Identify which cell holds the provided text, then report its [X, Y] central coordinate. 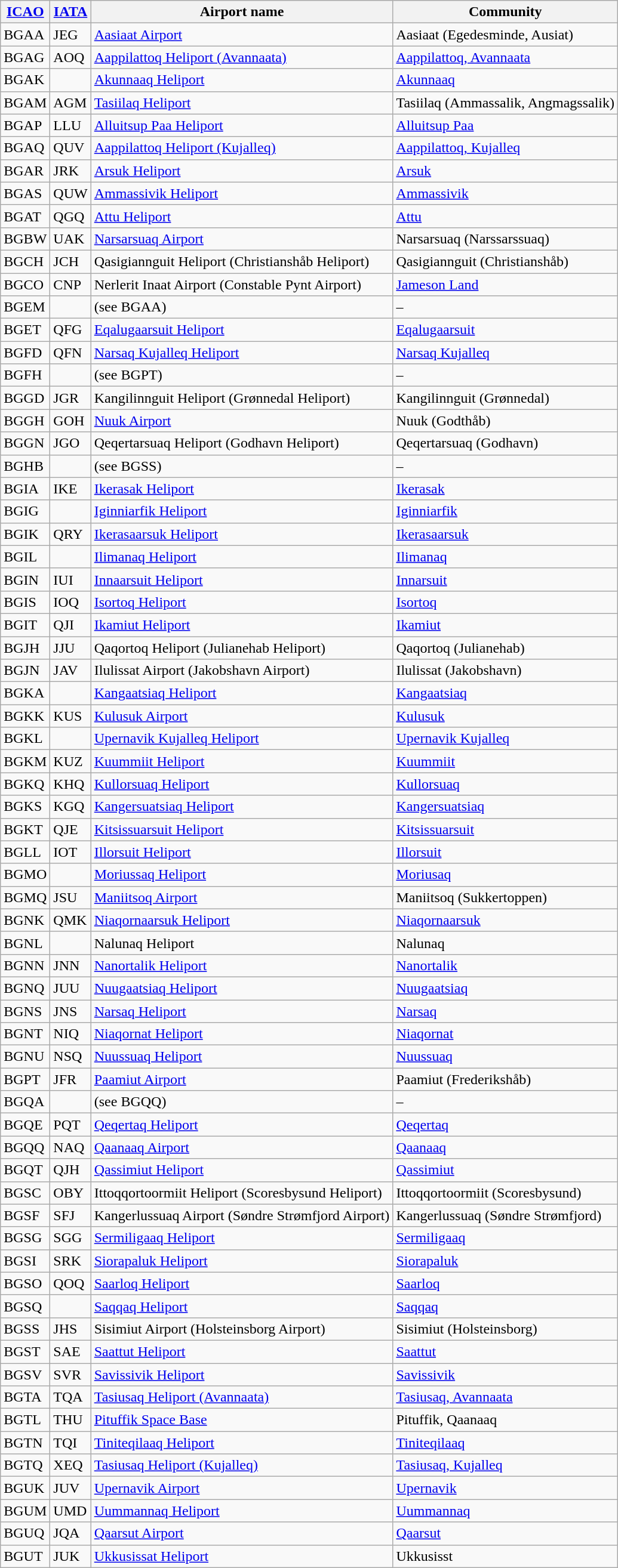
BGCO [25, 285]
Nuugaatsiaq [505, 988]
CNP [70, 285]
Nalunaq [505, 943]
BGEM [25, 307]
Siorapaluk Heliport [242, 1261]
BGIA [25, 489]
Saattut Heliport [242, 1351]
JRK [70, 171]
BGST [25, 1351]
Nuugaatsiaq Heliport [242, 988]
BGKK [25, 716]
BGET [25, 330]
BGCH [25, 261]
Kuummiit [505, 761]
Ilulissat Airport (Jakobshavn Airport) [242, 671]
Aappilattoq, Avannaata [505, 57]
ICAO [25, 12]
Kangaatsiaq [505, 693]
Akunnaaq Heliport [242, 80]
BGNT [25, 1034]
JFR [70, 1079]
Ilulissat (Jakobshavn) [505, 671]
BGIG [25, 511]
Nanortalik Heliport [242, 965]
JUU [70, 988]
Ukkusissat Heliport [242, 1556]
QUW [70, 193]
BGIS [25, 602]
BGJH [25, 647]
Qaanaaq [505, 1147]
IKE [70, 489]
Saqqaq Heliport [242, 1306]
Saattut [505, 1351]
LLU [70, 125]
Moriussaq Heliport [242, 875]
BGSQ [25, 1306]
Paamiut (Frederikshåb) [505, 1079]
JHS [70, 1329]
Savissivik Heliport [242, 1374]
IOT [70, 852]
BGQT [25, 1170]
Pituffik Space Base [242, 1420]
Kuummiit Heliport [242, 761]
Maniitsoq (Sukkertoppen) [505, 897]
BGKQ [25, 784]
BGGD [25, 398]
Ammassivik Heliport [242, 193]
Qeqertaq [505, 1125]
Qeqertarsuaq Heliport (Godhavn Heliport) [242, 443]
Isortoq [505, 602]
BGFH [25, 375]
Airport name [242, 12]
BGQE [25, 1125]
IOQ [70, 602]
Isortoq Heliport [242, 602]
BGUM [25, 1511]
Sermiligaaq [505, 1238]
BGSO [25, 1283]
Aappilattoq Heliport (Kujalleq) [242, 148]
Qeqertaq Heliport [242, 1125]
Nuuk (Godthåb) [505, 421]
XEQ [70, 1465]
BGSS [25, 1329]
Alluitsup Paa Heliport [242, 125]
Moriusaq [505, 875]
Nanortalik [505, 965]
QGQ [70, 216]
KUZ [70, 761]
Illorsuit [505, 852]
Qasigiannguit Heliport (Christianshåb Heliport) [242, 261]
BGUK [25, 1488]
BGAA [25, 35]
Upernavik Kujalleq [505, 739]
BGAK [25, 80]
Nuussuaq Heliport [242, 1057]
BGBW [25, 239]
Niaqornaarsuk Heliport [242, 920]
Ikamiut Heliport [242, 625]
SAE [70, 1351]
JGR [70, 398]
BGIT [25, 625]
BGHB [25, 466]
NSQ [70, 1057]
Attu Heliport [242, 216]
Tasiusaq, Kujalleq [505, 1465]
Narsarsuaq (Narssarssuaq) [505, 239]
Tasiusaq Heliport (Kujalleq) [242, 1465]
Sisimiut Airport (Holsteinsborg Airport) [242, 1329]
TQI [70, 1443]
Kitsissuarsuit [505, 829]
BGPT [25, 1079]
BGMQ [25, 897]
BGNN [25, 965]
Siorapaluk [505, 1261]
Kulusuk [505, 716]
Arsuk Heliport [242, 171]
Narsaq Kujalleq [505, 353]
Kullorsuaq Heliport [242, 784]
Aappilattoq Heliport (Avannaata) [242, 57]
JSU [70, 897]
Ilimanaq Heliport [242, 557]
Kangersuatsiaq Heliport [242, 807]
Ittoqqortoormiit Heliport (Scoresbysund Heliport) [242, 1193]
Sisimiut (Holsteinsborg) [505, 1329]
Upernavik Kujalleq Heliport [242, 739]
BGSG [25, 1238]
JUK [70, 1556]
Uummannaq [505, 1511]
Ukkusisst [505, 1556]
BGKM [25, 761]
Saarloq [505, 1283]
Qaarsut [505, 1533]
BGTN [25, 1443]
JUV [70, 1488]
Community [505, 12]
Attu [505, 216]
Qasigiannguit (Christianshåb) [505, 261]
Narsaq Heliport [242, 1011]
BGNK [25, 920]
BGFD [25, 353]
Nuussuaq [505, 1057]
BGSF [25, 1215]
BGAR [25, 171]
Qassimiut [505, 1170]
Niaqornaarsuk [505, 920]
Saqqaq [505, 1306]
BGMO [25, 875]
(see BGQQ) [242, 1102]
SVR [70, 1374]
Arsuk [505, 171]
AOQ [70, 57]
Savissivik [505, 1374]
QJH [70, 1170]
Eqalugaarsuit Heliport [242, 330]
Kangaatsiaq Heliport [242, 693]
BGNQ [25, 988]
BGTA [25, 1397]
Kulusuk Airport [242, 716]
GOH [70, 421]
AGM [70, 103]
KHQ [70, 784]
Kangersuatsiaq [505, 807]
BGQQ [25, 1147]
Tasiilaq (Ammassalik, Angmagssalik) [505, 103]
BGQA [25, 1102]
Ikerasaarsuk Heliport [242, 534]
Upernavik Airport [242, 1488]
JQA [70, 1533]
IUI [70, 579]
BGIL [25, 557]
Narsaq [505, 1011]
Nuuk Airport [242, 421]
Iginniarfik [505, 511]
THU [70, 1420]
NAQ [70, 1147]
Ammassivik [505, 193]
Illorsuit Heliport [242, 852]
Nalunaq Heliport [242, 943]
Kullorsuaq [505, 784]
Iginniarfik Heliport [242, 511]
PQT [70, 1125]
Paamiut Airport [242, 1079]
IATA [70, 12]
SRK [70, 1261]
BGKL [25, 739]
Innarsuit [505, 579]
Tasiilaq Heliport [242, 103]
QFN [70, 353]
BGNL [25, 943]
UAK [70, 239]
Qaarsut Airport [242, 1533]
Qaqortoq Heliport (Julianehab Heliport) [242, 647]
BGLL [25, 852]
Kangilinnguit Heliport (Grønnedal Heliport) [242, 398]
BGSV [25, 1374]
BGKA [25, 693]
Aappilattoq, Kujalleq [505, 148]
Innaarsuit Heliport [242, 579]
Akunnaaq [505, 80]
(see BGSS) [242, 466]
Niaqornat Heliport [242, 1034]
Kangilinnguit (Grønnedal) [505, 398]
BGGH [25, 421]
Kitsissuarsuit Heliport [242, 829]
BGSI [25, 1261]
QUV [70, 148]
QOQ [70, 1283]
QJE [70, 829]
SGG [70, 1238]
BGUT [25, 1556]
JGO [70, 443]
Tasiusaq Heliport (Avannaata) [242, 1397]
BGSC [25, 1193]
JCH [70, 261]
BGAT [25, 216]
Pituffik, Qaanaaq [505, 1420]
Maniitsoq Airport [242, 897]
Qeqertarsuaq (Godhavn) [505, 443]
(see BGAA) [242, 307]
Eqalugaarsuit [505, 330]
BGTL [25, 1420]
JEG [70, 35]
(see BGPT) [242, 375]
TQA [70, 1397]
BGAS [25, 193]
BGIN [25, 579]
OBY [70, 1193]
JNN [70, 965]
BGAM [25, 103]
Jameson Land [505, 285]
Narsaq Kujalleq Heliport [242, 353]
Kangerlussuaq Airport (Søndre Strømfjord Airport) [242, 1215]
Nerlerit Inaat Airport (Constable Pynt Airport) [242, 285]
BGAG [25, 57]
NIQ [70, 1034]
Tiniteqilaaq Heliport [242, 1443]
JNS [70, 1011]
KUS [70, 716]
BGUQ [25, 1533]
Ikamiut [505, 625]
BGKT [25, 829]
Ikerasak [505, 489]
Alluitsup Paa [505, 125]
SFJ [70, 1215]
BGAP [25, 125]
Ilimanaq [505, 557]
QMK [70, 920]
Tiniteqilaaq [505, 1443]
KGQ [70, 807]
QFG [70, 330]
BGNS [25, 1011]
Narsarsuaq Airport [242, 239]
Qaqortoq (Julianehab) [505, 647]
Aasiaat (Egedesminde, Ausiat) [505, 35]
Upernavik [505, 1488]
BGIK [25, 534]
Kangerlussuaq (Søndre Strømfjord) [505, 1215]
Tasiusaq, Avannaata [505, 1397]
Ikerasak Heliport [242, 489]
Saarloq Heliport [242, 1283]
Ikerasaarsuk [505, 534]
BGJN [25, 671]
Niaqornat [505, 1034]
BGKS [25, 807]
BGTQ [25, 1465]
Qassimiut Heliport [242, 1170]
Uummannaq Heliport [242, 1511]
BGNU [25, 1057]
JAV [70, 671]
QJI [70, 625]
BGAQ [25, 148]
JJU [70, 647]
BGGN [25, 443]
Ittoqqortoormiit (Scoresbysund) [505, 1193]
UMD [70, 1511]
Aasiaat Airport [242, 35]
QRY [70, 534]
Qaanaaq Airport [242, 1147]
Sermiligaaq Heliport [242, 1238]
